For the text-containing cell, return its midpoint in [X, Y] coordinate format. 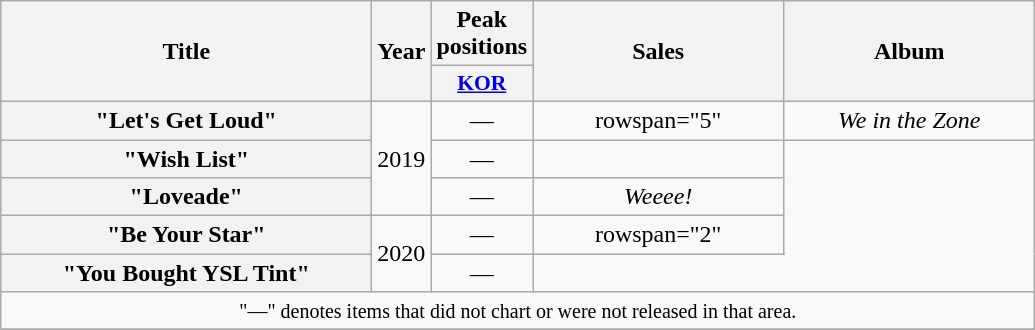
We in the Zone [910, 120]
Title [186, 52]
Year [402, 52]
"Loveade" [186, 197]
"Let's Get Loud" [186, 120]
Sales [658, 52]
"Be Your Star" [186, 235]
KOR [482, 84]
rowspan="2" [658, 235]
Album [910, 52]
"—" denotes items that did not chart or were not released in that area. [518, 311]
"Wish List" [186, 159]
Weeee! [658, 197]
rowspan="5" [658, 120]
Peak positions [482, 34]
"You Bought YSL Tint" [186, 273]
2019 [402, 158]
2020 [402, 254]
